Pinpoint the cell where the given text exists, returning its [x, y] midpoint coordinate. 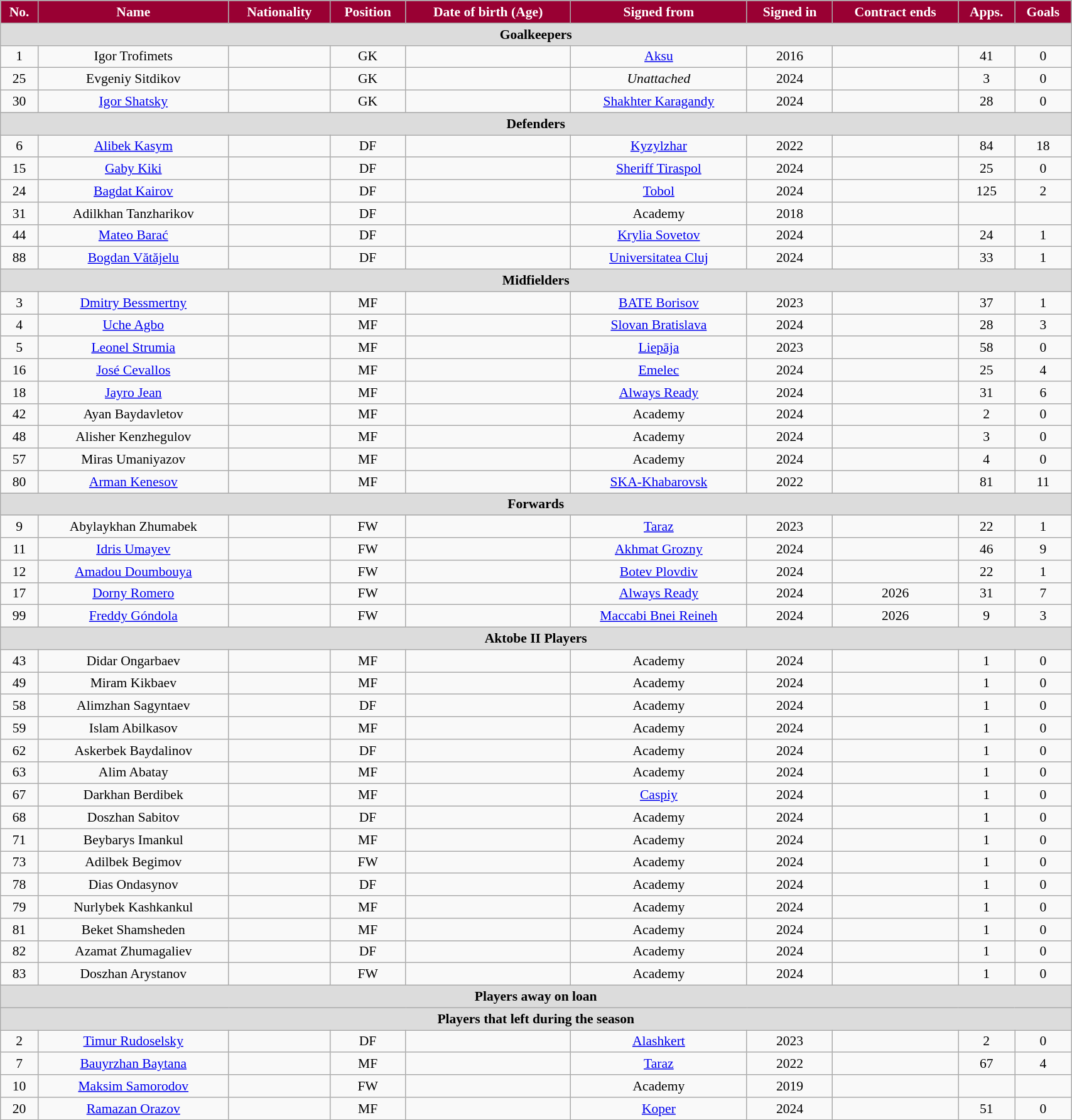
83 [19, 974]
Forwards [536, 504]
Midfielders [536, 281]
Timur Rudoselsky [133, 1041]
Bagdat Kairov [133, 191]
Igor Trofimets [133, 57]
44 [19, 236]
Goals [1043, 12]
88 [19, 258]
62 [19, 751]
63 [19, 773]
79 [19, 907]
57 [19, 460]
82 [19, 952]
Beybarys Imankul [133, 840]
68 [19, 818]
Doszhan Arystanov [133, 974]
51 [987, 1109]
Aksu [659, 57]
Jayro Jean [133, 393]
Maksim Samorodov [133, 1086]
20 [19, 1109]
Alimzhan Sagyntaev [133, 706]
Ramazan Orazov [133, 1109]
Maccabi Bnei Reineh [659, 616]
48 [19, 437]
Shakhter Karagandy [659, 102]
Islam Abilkasov [133, 728]
12 [19, 572]
Contract ends [896, 12]
Apps. [987, 12]
Bogdan Vătăjelu [133, 258]
Abylaykhan Zhumabek [133, 527]
Botev Plovdiv [659, 572]
125 [987, 191]
Goalkeepers [536, 35]
49 [19, 683]
Askerbek Baydalinov [133, 751]
Kyzylzhar [659, 146]
Bauyrzhan Baytana [133, 1064]
Evgeniy Sitdikov [133, 79]
2019 [790, 1086]
Koper [659, 1109]
Leonel Strumia [133, 348]
Date of birth (Age) [489, 12]
17 [19, 594]
Alisher Kenzhegulov [133, 437]
15 [19, 169]
78 [19, 885]
BATE Borisov [659, 303]
73 [19, 862]
41 [987, 57]
Alim Abatay [133, 773]
Miram Kikbaev [133, 683]
Azamat Zhumagaliev [133, 952]
José Cevallos [133, 370]
2016 [790, 57]
84 [987, 146]
99 [19, 616]
Krylia Sovetov [659, 236]
Doszhan Sabitov [133, 818]
Ayan Baydavletov [133, 415]
Mateo Barać [133, 236]
Didar Ongarbaev [133, 661]
Signed in [790, 12]
59 [19, 728]
Nurlybek Kashkankul [133, 907]
Adilkhan Tanzharikov [133, 214]
2018 [790, 214]
SKA-Khabarovsk [659, 482]
Alashkert [659, 1041]
Position [367, 12]
Igor Shatsky [133, 102]
Idris Umayev [133, 549]
46 [987, 549]
37 [987, 303]
Unattached [659, 79]
Gaby Kiki [133, 169]
16 [19, 370]
Dmitry Bessmertny [133, 303]
Dias Ondasynov [133, 885]
33 [987, 258]
Alibek Kasym [133, 146]
Emelec [659, 370]
Universitatea Cluj [659, 258]
No. [19, 12]
43 [19, 661]
Darkhan Berdibek [133, 795]
Nationality [279, 12]
Name [133, 12]
Defenders [536, 124]
Signed from [659, 12]
Freddy Góndola [133, 616]
5 [19, 348]
Liepāja [659, 348]
Akhmat Grozny [659, 549]
Arman Kenesov [133, 482]
Players away on loan [536, 997]
Players that left during the season [536, 1019]
Uche Agbo [133, 325]
Tobol [659, 191]
71 [19, 840]
30 [19, 102]
Adilbek Begimov [133, 862]
Beket Shamsheden [133, 930]
42 [19, 415]
80 [19, 482]
Slovan Bratislava [659, 325]
Sheriff Tiraspol [659, 169]
Dorny Romero [133, 594]
Amadou Doumbouya [133, 572]
Caspiy [659, 795]
10 [19, 1086]
Miras Umaniyazov [133, 460]
Aktobe II Players [536, 639]
